Scan for the cell matching the given text and deliver its [X, Y] coordinate at center. 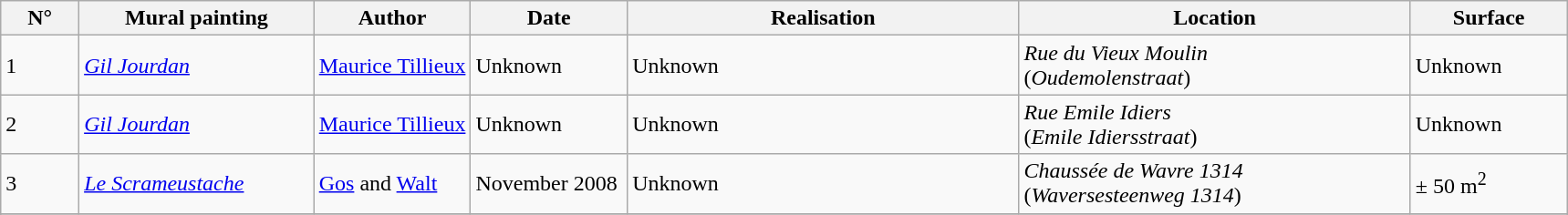
Gos and Walt [392, 184]
Date [549, 18]
2 [40, 124]
Location [1215, 18]
3 [40, 184]
± 50 m2 [1489, 184]
Chaussée de Wavre 1314(Waversesteenweg 1314) [1215, 184]
Rue Emile Idiers(Emile Idiersstraat) [1215, 124]
1 [40, 66]
Realisation [823, 18]
November 2008 [549, 184]
Mural painting [197, 18]
Rue du Vieux Moulin(Oudemolenstraat) [1215, 66]
Author [392, 18]
Le Scrameustache [197, 184]
Surface [1489, 18]
N° [40, 18]
